Return (X, Y) of the center of cell containing provided text 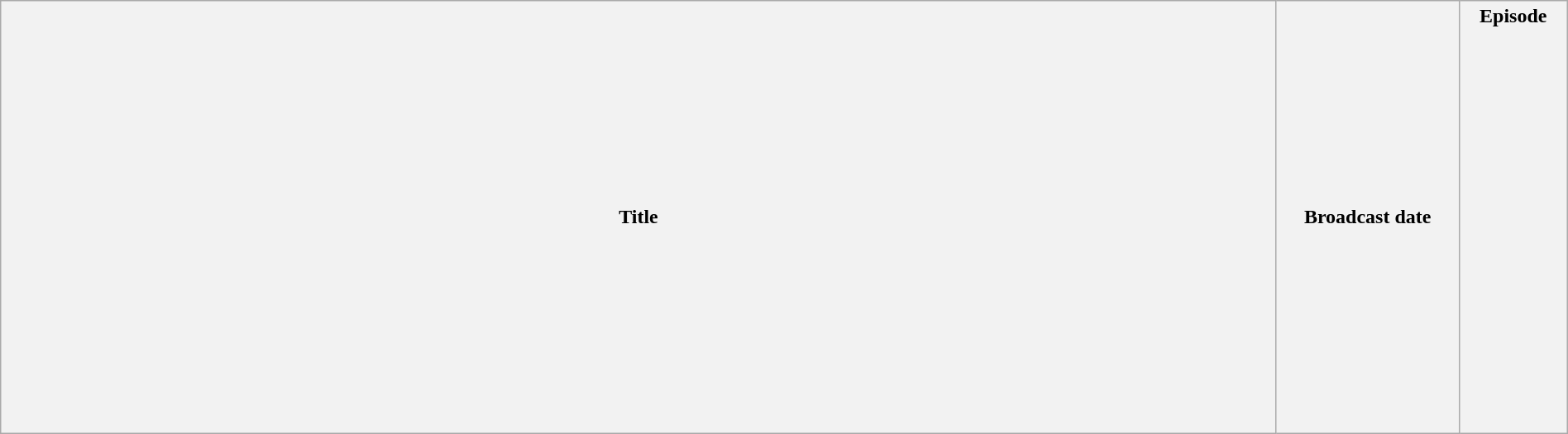
Broadcast date (1368, 217)
Episode (1513, 217)
Title (638, 217)
